Provide the (X, Y) coordinate of the cell's center where the given text is located.  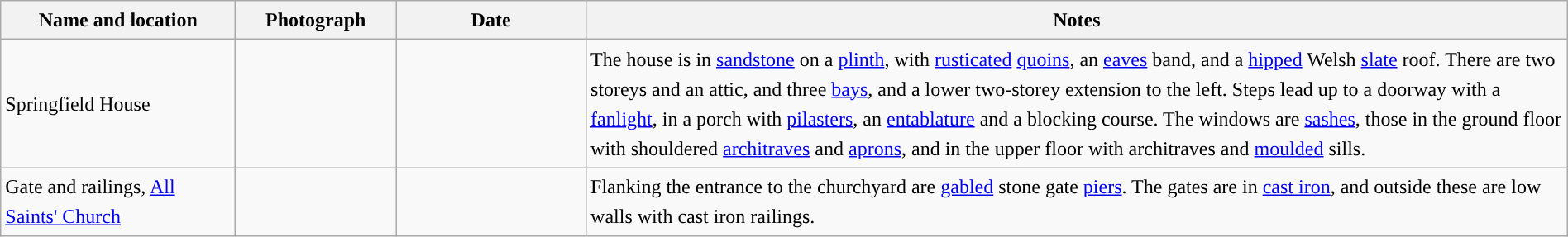
Springfield House (118, 104)
Gate and railings, All Saints' Church (118, 201)
Name and location (118, 20)
Photograph (316, 20)
Notes (1077, 20)
Date (491, 20)
